Identify which cell holds the provided text, then report its [x, y] central coordinate. 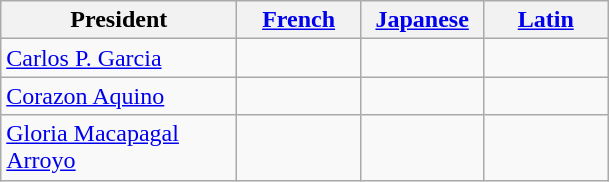
Gloria Macapagal Arroyo [119, 148]
President [119, 20]
Japanese [422, 20]
Latin [546, 20]
Corazon Aquino [119, 96]
Carlos P. Garcia [119, 58]
French [299, 20]
